Determine the [x, y] coordinate at the center of the cell enclosing the given text.  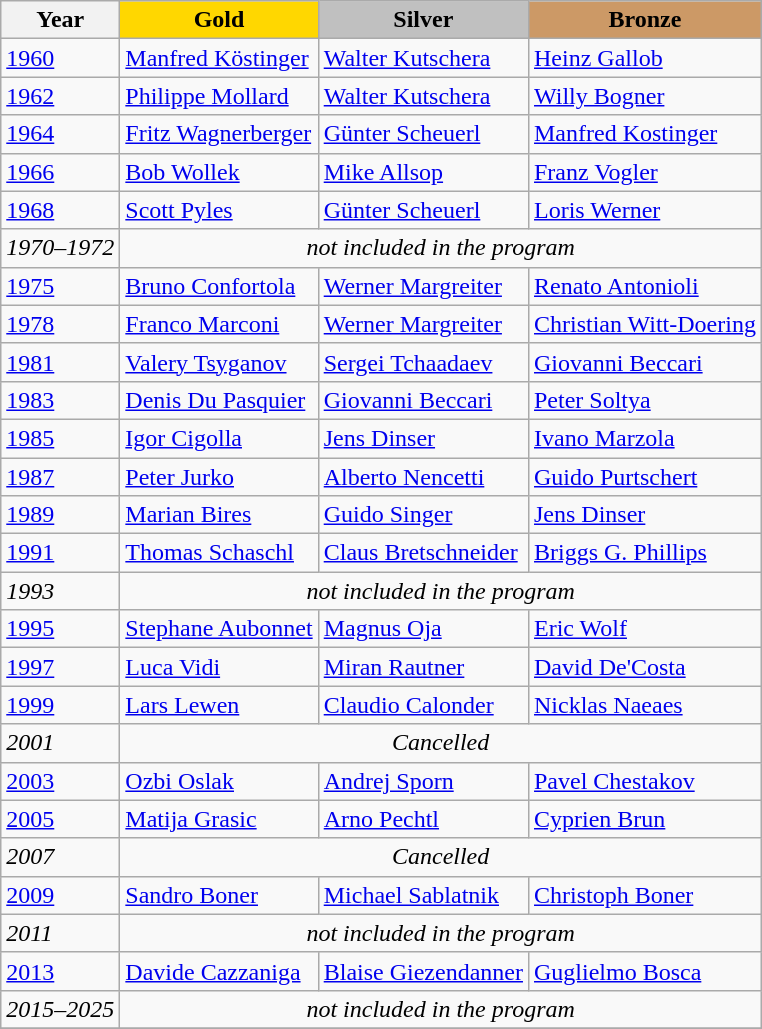
2011 [60, 933]
Christian Witt-Doering [644, 324]
1964 [60, 134]
Claus Bretschneider [423, 553]
Arno Pechtl [423, 819]
Briggs G. Phillips [644, 553]
1993 [60, 591]
Peter Soltya [644, 400]
Miran Rautner [423, 667]
1962 [60, 96]
1978 [60, 324]
Franz Vogler [644, 172]
Lars Lewen [219, 705]
Silver [423, 20]
1983 [60, 400]
2013 [60, 971]
Loris Werner [644, 210]
Year [60, 20]
1970–1972 [60, 248]
Ozbi Oslak [219, 781]
Scott Pyles [219, 210]
Manfred Kostinger [644, 134]
2005 [60, 819]
Luca Vidi [219, 667]
Philippe Mollard [219, 96]
Willy Bogner [644, 96]
Pavel Chestakov [644, 781]
Renato Antonioli [644, 286]
1997 [60, 667]
Gold [219, 20]
Franco Marconi [219, 324]
Manfred Köstinger [219, 58]
2001 [60, 743]
1975 [60, 286]
1985 [60, 438]
1999 [60, 705]
2003 [60, 781]
Davide Cazzaniga [219, 971]
Sandro Boner [219, 895]
Guido Purtschert [644, 477]
1966 [60, 172]
1991 [60, 553]
1981 [60, 362]
Peter Jurko [219, 477]
Bronze [644, 20]
1987 [60, 477]
Ivano Marzola [644, 438]
Bob Wollek [219, 172]
Michael Sablatnik [423, 895]
1995 [60, 629]
Sergei Tchaadaev [423, 362]
2007 [60, 857]
Claudio Calonder [423, 705]
Stephane Aubonnet [219, 629]
Guido Singer [423, 515]
Eric Wolf [644, 629]
1968 [60, 210]
Bruno Confortola [219, 286]
1989 [60, 515]
Fritz Wagnerberger [219, 134]
David De'Costa [644, 667]
Alberto Nencetti [423, 477]
Mike Allsop [423, 172]
2015–2025 [60, 1009]
Matija Grasic [219, 819]
1960 [60, 58]
Magnus Oja [423, 629]
Guglielmo Bosca [644, 971]
Blaise Giezendanner [423, 971]
2009 [60, 895]
Valery Tsyganov [219, 362]
Heinz Gallob [644, 58]
Igor Cigolla [219, 438]
Denis Du Pasquier [219, 400]
Christoph Boner [644, 895]
Cyprien Brun [644, 819]
Thomas Schaschl [219, 553]
Marian Bires [219, 515]
Andrej Sporn [423, 781]
Nicklas Naeaes [644, 705]
